Extract the [X, Y] coordinate from the center of the cell holding the provided text.  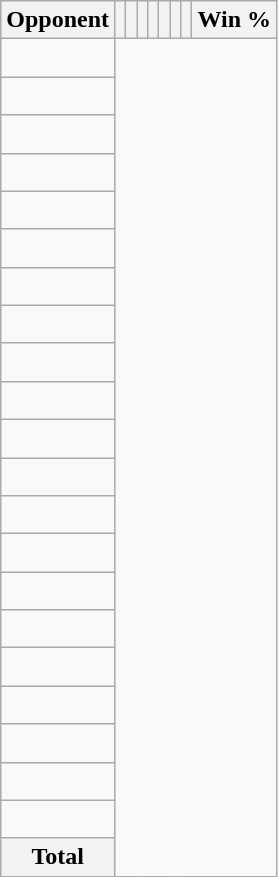
Opponent [58, 20]
Total [58, 857]
Win % [234, 20]
